Determine the [x, y] coordinate at the center of the cell enclosing the given text.  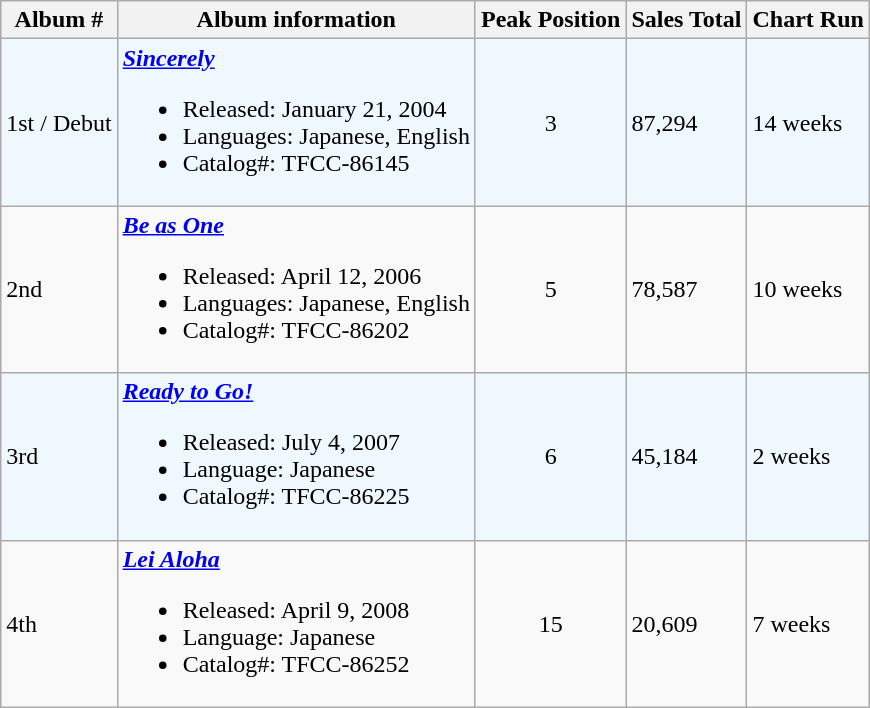
4th [59, 624]
Album information [296, 20]
1st / Debut [59, 122]
2 weeks [808, 456]
45,184 [686, 456]
7 weeks [808, 624]
Chart Run [808, 20]
15 [550, 624]
20,609 [686, 624]
Sales Total [686, 20]
Be as OneReleased: April 12, 2006Languages: Japanese, EnglishCatalog#: TFCC-86202 [296, 290]
Lei AlohaReleased: April 9, 2008Language: JapaneseCatalog#: TFCC-86252 [296, 624]
Peak Position [550, 20]
6 [550, 456]
2nd [59, 290]
5 [550, 290]
3 [550, 122]
3rd [59, 456]
Album # [59, 20]
78,587 [686, 290]
87,294 [686, 122]
Ready to Go!Released: July 4, 2007Language: JapaneseCatalog#: TFCC-86225 [296, 456]
SincerelyReleased: January 21, 2004Languages: Japanese, EnglishCatalog#: TFCC-86145 [296, 122]
10 weeks [808, 290]
14 weeks [808, 122]
